Provide the [x, y] coordinate of the cell's center where the given text is located.  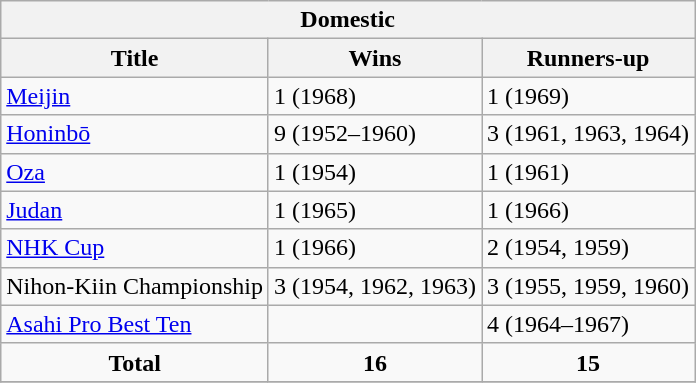
3 (1961, 1963, 1964) [588, 134]
NHK Cup [135, 248]
1 (1954) [374, 172]
1 (1968) [374, 96]
Asahi Pro Best Ten [135, 324]
Judan [135, 210]
3 (1955, 1959, 1960) [588, 286]
1 (1965) [374, 210]
Total [135, 362]
4 (1964–1967) [588, 324]
2 (1954, 1959) [588, 248]
Runners-up [588, 58]
Domestic [348, 20]
3 (1954, 1962, 1963) [374, 286]
1 (1969) [588, 96]
Nihon-Kiin Championship [135, 286]
16 [374, 362]
1 (1961) [588, 172]
Oza [135, 172]
Wins [374, 58]
Title [135, 58]
9 (1952–1960) [374, 134]
Meijin [135, 96]
Honinbō [135, 134]
15 [588, 362]
